Capture the cell that displays the provided text and extract its [X, Y] central coordinate. 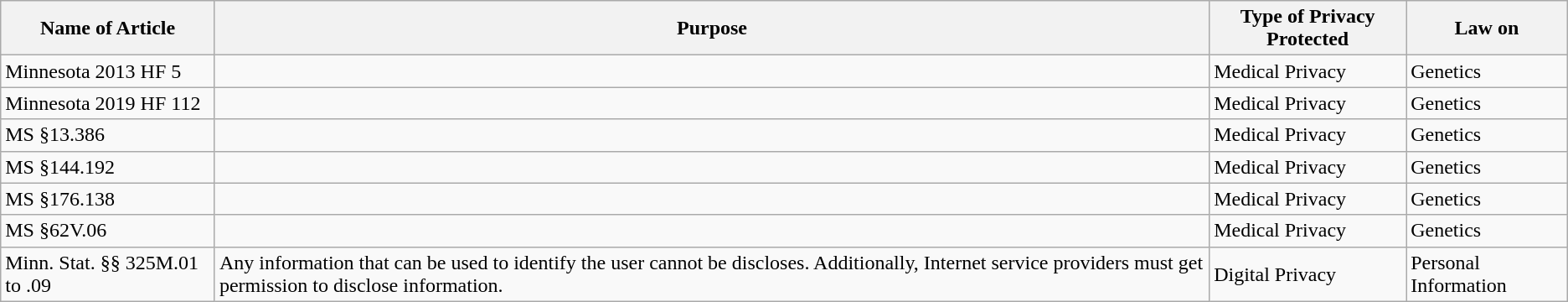
Purpose [712, 29]
MS §62V.06 [108, 231]
MS §144.192 [108, 167]
Digital Privacy [1308, 273]
Name of Article [108, 29]
Minn. Stat. §§ 325M.01 to .09 [108, 273]
MS §176.138 [108, 199]
Minnesota 2019 HF 112 [108, 103]
MS §13.386 [108, 135]
Minnesota 2013 HF 5 [108, 71]
Type of Privacy Protected [1308, 29]
Law on [1488, 29]
Personal Information [1488, 273]
